Pinpoint the cell where the given text exists, returning its (X, Y) midpoint coordinate. 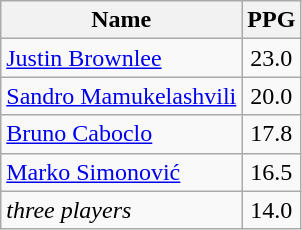
Bruno Caboclo (122, 134)
20.0 (272, 96)
Name (122, 20)
PPG (272, 20)
Sandro Mamukelashvili (122, 96)
14.0 (272, 210)
23.0 (272, 58)
Marko Simonović (122, 172)
16.5 (272, 172)
three players (122, 210)
17.8 (272, 134)
Justin Brownlee (122, 58)
